Provide the (x, y) coordinate of the cell's center where the given text is located.  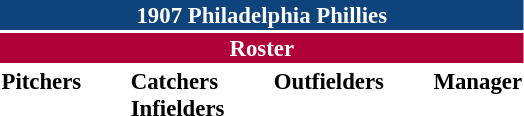
Roster (262, 48)
1907 Philadelphia Phillies (262, 15)
